From the cell containing the given text, extract its center point as [X, Y] coordinate. 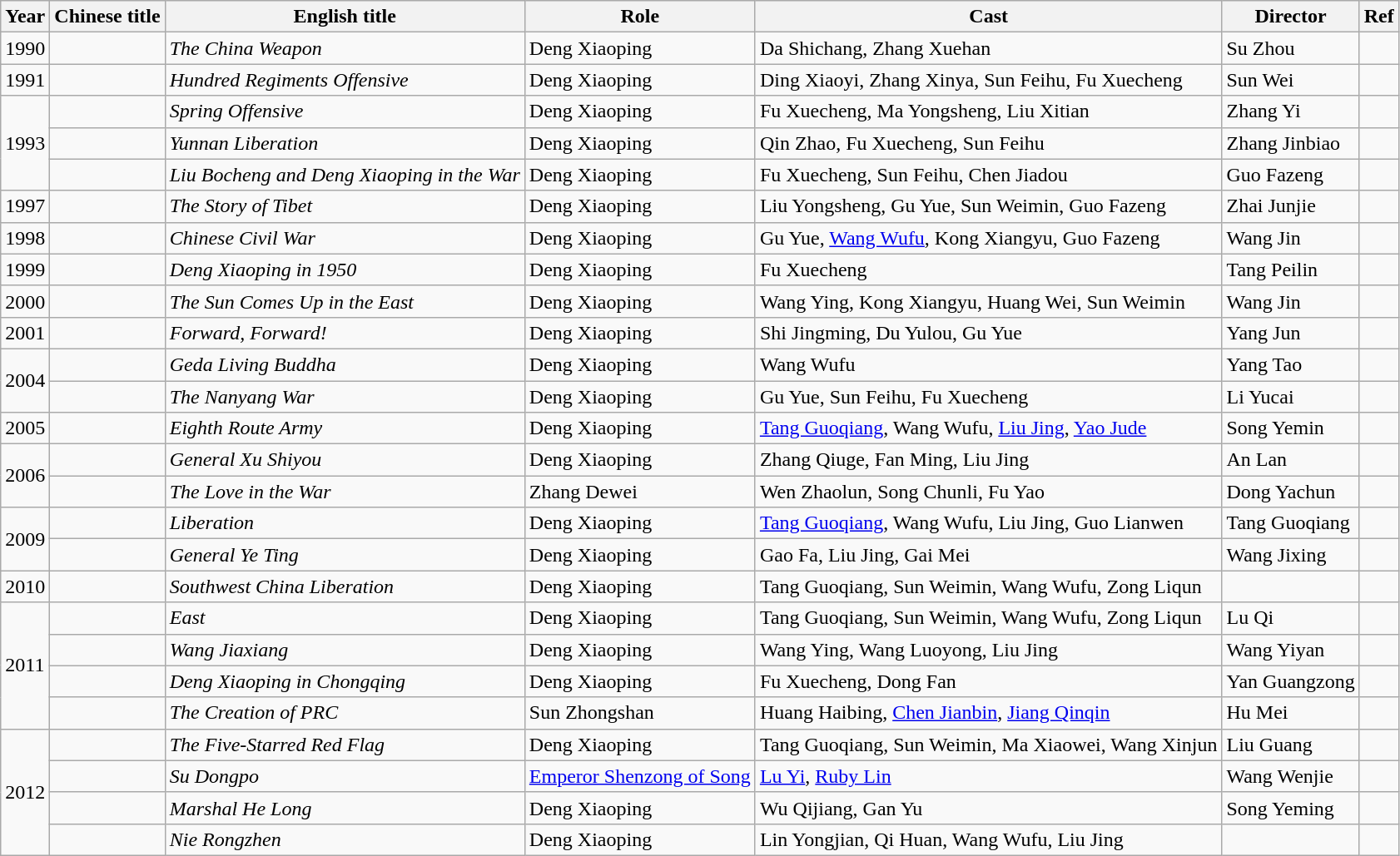
Zhang Yi [1290, 111]
General Ye Ting [345, 555]
Southwest China Liberation [345, 586]
Wang Wenjie [1290, 776]
Fu Xuecheng, Ma Yongsheng, Liu Xitian [989, 111]
Deng Xiaoping in Chongqing [345, 681]
Zhang Jinbiao [1290, 143]
East [345, 618]
2011 [25, 666]
Spring Offensive [345, 111]
Guo Fazeng [1290, 175]
Gu Yue, Sun Feihu, Fu Xuecheng [989, 397]
Wu Qijiang, Gan Yu [989, 808]
Wang Ying, Kong Xiangyu, Huang Wei, Sun Weimin [989, 301]
Zhang Dewei [639, 492]
Year [25, 17]
Gao Fa, Liu Jing, Gai Mei [989, 555]
2010 [25, 586]
Yan Guangzong [1290, 681]
Hundred Regiments Offensive [345, 80]
Su Dongpo [345, 776]
Deng Xiaoping in 1950 [345, 270]
The China Weapon [345, 48]
The Story of Tibet [345, 206]
1990 [25, 48]
Tang Guoqiang, Wang Wufu, Liu Jing, Guo Lianwen [989, 523]
1993 [25, 143]
The Nanyang War [345, 397]
Gu Yue, Wang Wufu, Kong Xiangyu, Guo Fazeng [989, 238]
Fu Xuecheng [989, 270]
Su Zhou [1290, 48]
Cast [989, 17]
Fu Xuecheng, Sun Feihu, Chen Jiadou [989, 175]
Wang Jixing [1290, 555]
2005 [25, 428]
Fu Xuecheng, Dong Fan [989, 681]
Da Shichang, Zhang Xuehan [989, 48]
Tang Guoqiang, Wang Wufu, Liu Jing, Yao Jude [989, 428]
Song Yemin [1290, 428]
1998 [25, 238]
Yunnan Liberation [345, 143]
The Love in the War [345, 492]
Nie Rongzhen [345, 839]
Wen Zhaolun, Song Chunli, Fu Yao [989, 492]
1997 [25, 206]
Sun Zhongshan [639, 713]
Sun Wei [1290, 80]
Role [639, 17]
The Sun Comes Up in the East [345, 301]
Liu Guang [1290, 745]
2001 [25, 333]
Yang Tao [1290, 364]
Liu Yongsheng, Gu Yue, Sun Weimin, Guo Fazeng [989, 206]
Zhang Qiuge, Fan Ming, Liu Jing [989, 460]
Huang Haibing, Chen Jianbin, Jiang Qinqin [989, 713]
Director [1290, 17]
2009 [25, 539]
Song Yeming [1290, 808]
An Lan [1290, 460]
Wang Jiaxiang [345, 650]
General Xu Shiyou [345, 460]
Marshal He Long [345, 808]
2006 [25, 476]
Wang Wufu [989, 364]
Lu Yi, Ruby Lin [989, 776]
Wang Yiyan [1290, 650]
1991 [25, 80]
English title [345, 17]
Li Yucai [1290, 397]
Geda Living Buddha [345, 364]
Chinese title [107, 17]
Liberation [345, 523]
Tang Guoqiang, Sun Weimin, Ma Xiaowei, Wang Xinjun [989, 745]
Lin Yongjian, Qi Huan, Wang Wufu, Liu Jing [989, 839]
Zhai Junjie [1290, 206]
Wang Ying, Wang Luoyong, Liu Jing [989, 650]
Ding Xiaoyi, Zhang Xinya, Sun Feihu, Fu Xuecheng [989, 80]
Emperor Shenzong of Song [639, 776]
Shi Jingming, Du Yulou, Gu Yue [989, 333]
1999 [25, 270]
2012 [25, 792]
Chinese Civil War [345, 238]
Tang Guoqiang [1290, 523]
The Creation of PRC [345, 713]
Hu Mei [1290, 713]
Tang Peilin [1290, 270]
Forward, Forward! [345, 333]
Yang Jun [1290, 333]
Dong Yachun [1290, 492]
Eighth Route Army [345, 428]
Lu Qi [1290, 618]
2004 [25, 380]
2000 [25, 301]
Qin Zhao, Fu Xuecheng, Sun Feihu [989, 143]
Ref [1378, 17]
The Five-Starred Red Flag [345, 745]
Liu Bocheng and Deng Xiaoping in the War [345, 175]
